Determine the (X, Y) coordinate at the center of the cell enclosing the given text.  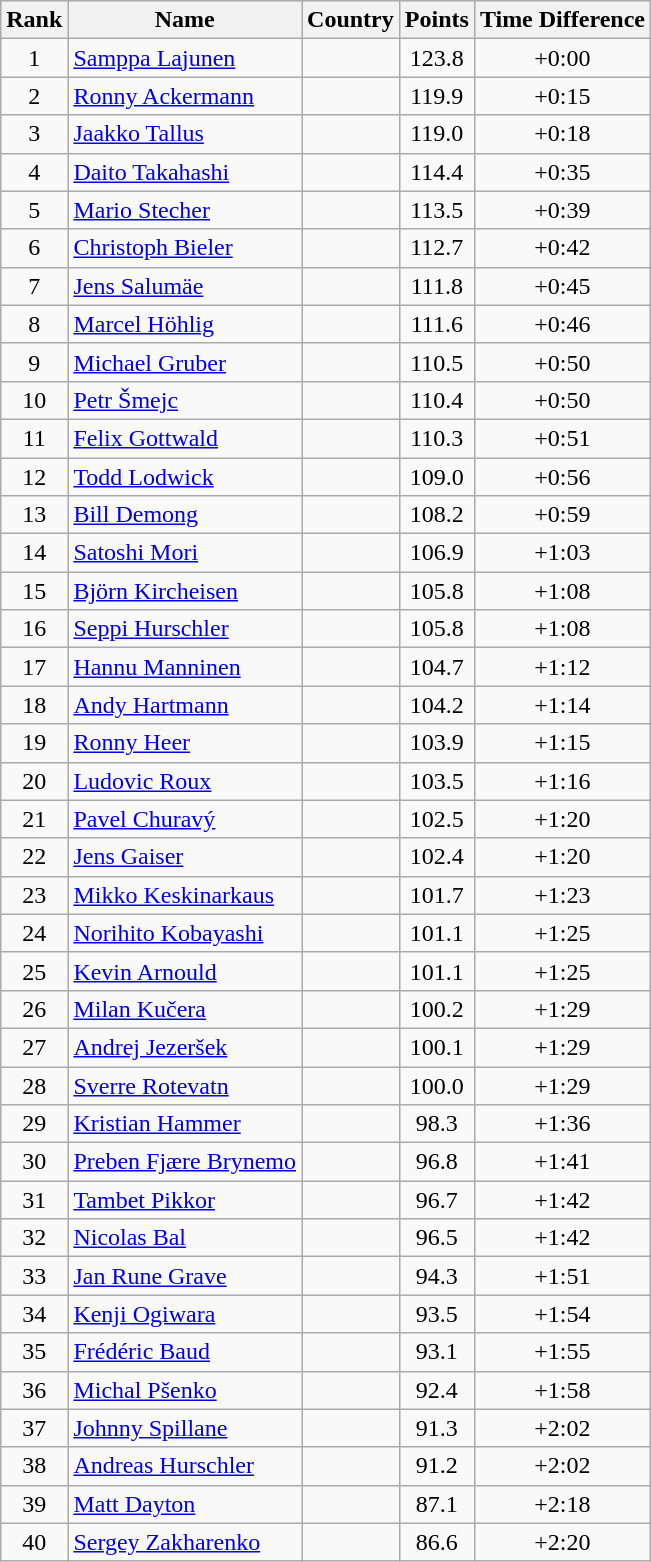
+1:36 (562, 1124)
Tambet Pikkor (185, 1200)
Michal Pšenko (185, 1390)
Jens Gaiser (185, 857)
36 (34, 1390)
+0:56 (562, 477)
+1:12 (562, 667)
Matt Dayton (185, 1504)
104.2 (436, 705)
24 (34, 933)
86.6 (436, 1542)
Name (185, 20)
Bill Demong (185, 515)
3 (34, 134)
17 (34, 667)
110.4 (436, 400)
Ludovic Roux (185, 781)
Petr Šmejc (185, 400)
39 (34, 1504)
Preben Fjære Brynemo (185, 1162)
Ronny Heer (185, 743)
33 (34, 1276)
102.5 (436, 819)
111.8 (436, 286)
Björn Kircheisen (185, 591)
92.4 (436, 1390)
20 (34, 781)
+0:51 (562, 438)
25 (34, 971)
+1:54 (562, 1314)
91.2 (436, 1466)
34 (34, 1314)
87.1 (436, 1504)
8 (34, 324)
15 (34, 591)
110.3 (436, 438)
Andy Hartmann (185, 705)
98.3 (436, 1124)
Andrej Jezeršek (185, 1047)
Frédéric Baud (185, 1352)
109.0 (436, 477)
103.9 (436, 743)
19 (34, 743)
106.9 (436, 553)
112.7 (436, 248)
Kristian Hammer (185, 1124)
+0:35 (562, 172)
Milan Kučera (185, 1009)
104.7 (436, 667)
+0:59 (562, 515)
Mikko Keskinarkaus (185, 895)
Nicolas Bal (185, 1238)
Satoshi Mori (185, 553)
Kevin Arnould (185, 971)
108.2 (436, 515)
93.5 (436, 1314)
27 (34, 1047)
+0:18 (562, 134)
31 (34, 1200)
Seppi Hurschler (185, 629)
Ronny Ackermann (185, 96)
94.3 (436, 1276)
37 (34, 1428)
103.5 (436, 781)
110.5 (436, 362)
29 (34, 1124)
Christoph Bieler (185, 248)
96.8 (436, 1162)
+0:15 (562, 96)
Johnny Spillane (185, 1428)
21 (34, 819)
+1:03 (562, 553)
119.0 (436, 134)
10 (34, 400)
123.8 (436, 58)
+1:41 (562, 1162)
114.4 (436, 172)
Marcel Höhlig (185, 324)
100.0 (436, 1085)
18 (34, 705)
+1:23 (562, 895)
9 (34, 362)
+2:20 (562, 1542)
+1:58 (562, 1390)
100.1 (436, 1047)
+0:42 (562, 248)
Felix Gottwald (185, 438)
+1:14 (562, 705)
93.1 (436, 1352)
Mario Stecher (185, 210)
Jens Salumäe (185, 286)
91.3 (436, 1428)
+0:00 (562, 58)
+1:15 (562, 743)
113.5 (436, 210)
14 (34, 553)
Time Difference (562, 20)
Sergey Zakharenko (185, 1542)
101.7 (436, 895)
16 (34, 629)
26 (34, 1009)
38 (34, 1466)
32 (34, 1238)
Kenji Ogiwara (185, 1314)
12 (34, 477)
Hannu Manninen (185, 667)
119.9 (436, 96)
+0:46 (562, 324)
Rank (34, 20)
Sverre Rotevatn (185, 1085)
111.6 (436, 324)
Samppa Lajunen (185, 58)
22 (34, 857)
Points (436, 20)
96.7 (436, 1200)
Jan Rune Grave (185, 1276)
96.5 (436, 1238)
40 (34, 1542)
30 (34, 1162)
Michael Gruber (185, 362)
4 (34, 172)
Jaakko Tallus (185, 134)
7 (34, 286)
+1:51 (562, 1276)
Todd Lodwick (185, 477)
Norihito Kobayashi (185, 933)
Andreas Hurschler (185, 1466)
23 (34, 895)
+0:45 (562, 286)
+0:39 (562, 210)
1 (34, 58)
100.2 (436, 1009)
Daito Takahashi (185, 172)
13 (34, 515)
35 (34, 1352)
11 (34, 438)
+1:55 (562, 1352)
Pavel Churavý (185, 819)
102.4 (436, 857)
6 (34, 248)
+2:18 (562, 1504)
Country (351, 20)
+1:16 (562, 781)
28 (34, 1085)
5 (34, 210)
2 (34, 96)
